Identify which cell holds the provided text, then report its [X, Y] central coordinate. 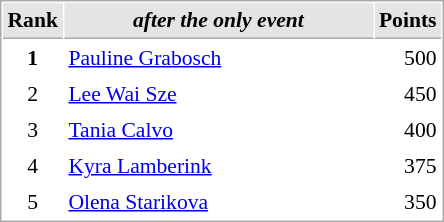
2 [32, 93]
375 [408, 165]
Points [408, 21]
4 [32, 165]
Rank [32, 21]
Olena Starikova [218, 201]
350 [408, 201]
500 [408, 57]
after the only event [218, 21]
Tania Calvo [218, 129]
450 [408, 93]
3 [32, 129]
Kyra Lamberink [218, 165]
Pauline Grabosch [218, 57]
Lee Wai Sze [218, 93]
1 [32, 57]
5 [32, 201]
400 [408, 129]
